Extract the [x, y] coordinate from the center of the cell holding the provided text.  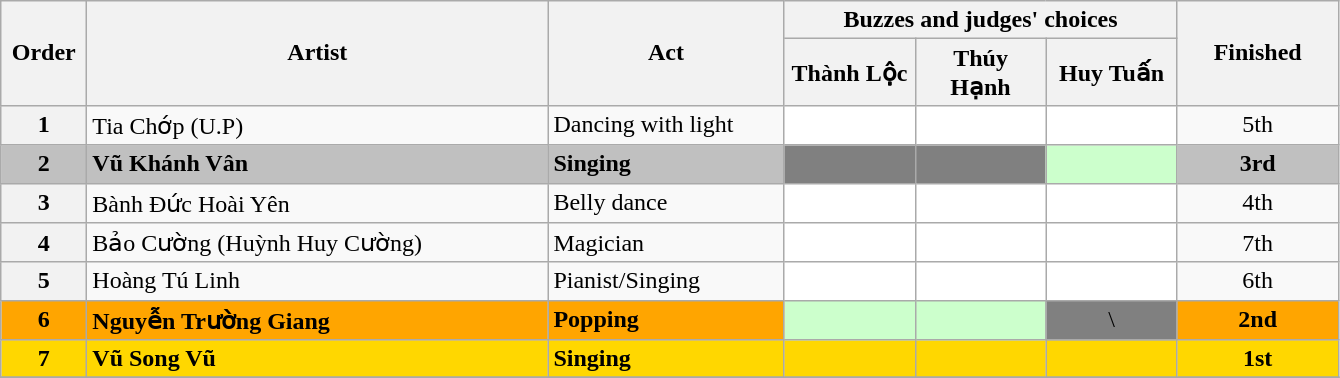
Artist [318, 54]
Thành Lộc [850, 72]
Buzzes and judges' choices [980, 20]
Thúy Hạnh [980, 72]
4 [44, 243]
2 [44, 164]
1 [44, 125]
Magician [666, 243]
Hoàng Tú Linh [318, 281]
5th [1258, 125]
7 [44, 359]
\ [1112, 320]
Act [666, 54]
4th [1258, 203]
6th [1258, 281]
Vũ Khánh Vân [318, 164]
3 [44, 203]
5 [44, 281]
Bành Đức Hoài Yên [318, 203]
Vũ Song Vũ [318, 359]
Tia Chớp (U.P) [318, 125]
Dancing with light [666, 125]
Finished [1258, 54]
6 [44, 320]
Huy Tuấn [1112, 72]
Order [44, 54]
7th [1258, 243]
3rd [1258, 164]
Popping [666, 320]
1st [1258, 359]
Nguyễn Trường Giang [318, 320]
Pianist/Singing [666, 281]
2nd [1258, 320]
Belly dance [666, 203]
Bảo Cường (Huỳnh Huy Cường) [318, 243]
